Return the [x, y] coordinate for the center point of the cell that contains the specified text.  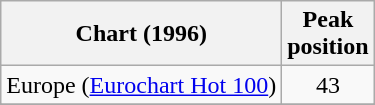
43 [328, 85]
Europe (Eurochart Hot 100) [142, 85]
Chart (1996) [142, 34]
Peakposition [328, 34]
